Locate the cell with the specified text and output its (x, y) center coordinate. 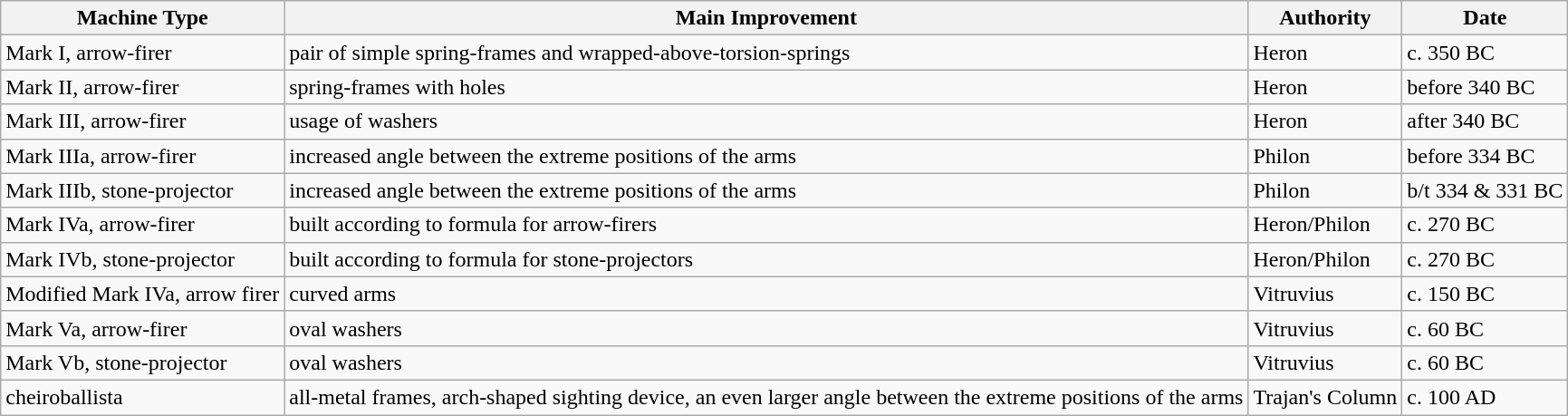
curved arms (766, 294)
all-metal frames, arch-shaped sighting device, an even larger angle between the extreme positions of the arms (766, 397)
built according to formula for stone-projectors (766, 259)
Authority (1325, 18)
Machine Type (143, 18)
Mark II, arrow-firer (143, 87)
Trajan's Column (1325, 397)
b/t 334 & 331 BC (1486, 190)
pair of simple spring-frames and wrapped-above-torsion-springs (766, 53)
c. 100 AD (1486, 397)
built according to formula for arrow-firers (766, 225)
Mark Va, arrow-firer (143, 328)
Mark IVb, stone-projector (143, 259)
Mark III, arrow-firer (143, 121)
before 340 BC (1486, 87)
usage of washers (766, 121)
Mark IIIb, stone-projector (143, 190)
before 334 BC (1486, 156)
Mark Vb, stone-projector (143, 363)
c. 150 BC (1486, 294)
Mark IVa, arrow-firer (143, 225)
Main Improvement (766, 18)
Date (1486, 18)
Mark IIIa, arrow-firer (143, 156)
cheiroballista (143, 397)
c. 350 BC (1486, 53)
after 340 BC (1486, 121)
spring-frames with holes (766, 87)
Modified Mark IVa, arrow firer (143, 294)
Mark I, arrow-firer (143, 53)
